Capture the cell that displays the provided text and extract its [X, Y] central coordinate. 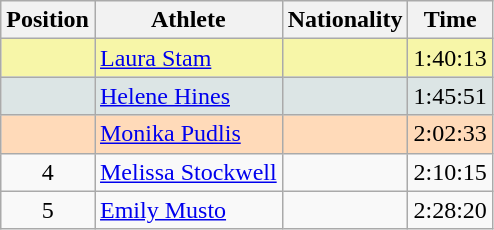
1:40:13 [450, 58]
Melissa Stockwell [188, 172]
2:10:15 [450, 172]
2:28:20 [450, 210]
2:02:33 [450, 134]
Position [48, 20]
Laura Stam [188, 58]
5 [48, 210]
Helene Hines [188, 96]
Emily Musto [188, 210]
Nationality [345, 20]
4 [48, 172]
Monika Pudlis [188, 134]
Athlete [188, 20]
1:45:51 [450, 96]
Time [450, 20]
